Identify which cell holds the provided text, then report its (X, Y) central coordinate. 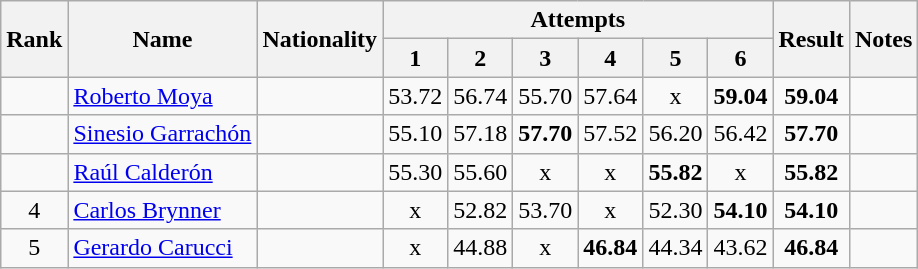
43.62 (740, 248)
55.30 (416, 172)
56.20 (676, 134)
Attempts (578, 20)
Sinesio Garrachón (162, 134)
Gerardo Carucci (162, 248)
Name (162, 39)
Roberto Moya (162, 96)
53.72 (416, 96)
Rank (34, 39)
Result (811, 39)
52.30 (676, 210)
44.88 (480, 248)
3 (546, 58)
56.42 (740, 134)
52.82 (480, 210)
55.60 (480, 172)
1 (416, 58)
55.70 (546, 96)
6 (740, 58)
Raúl Calderón (162, 172)
56.74 (480, 96)
57.64 (610, 96)
55.10 (416, 134)
44.34 (676, 248)
Notes (883, 39)
53.70 (546, 210)
57.52 (610, 134)
57.18 (480, 134)
Nationality (320, 39)
Carlos Brynner (162, 210)
2 (480, 58)
